Return the (X, Y) coordinate for the center point of the cell that contains the specified text.  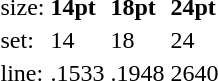
14 (78, 40)
18 (138, 40)
